Provide the [X, Y] coordinate of the cell's center where the given text is located.  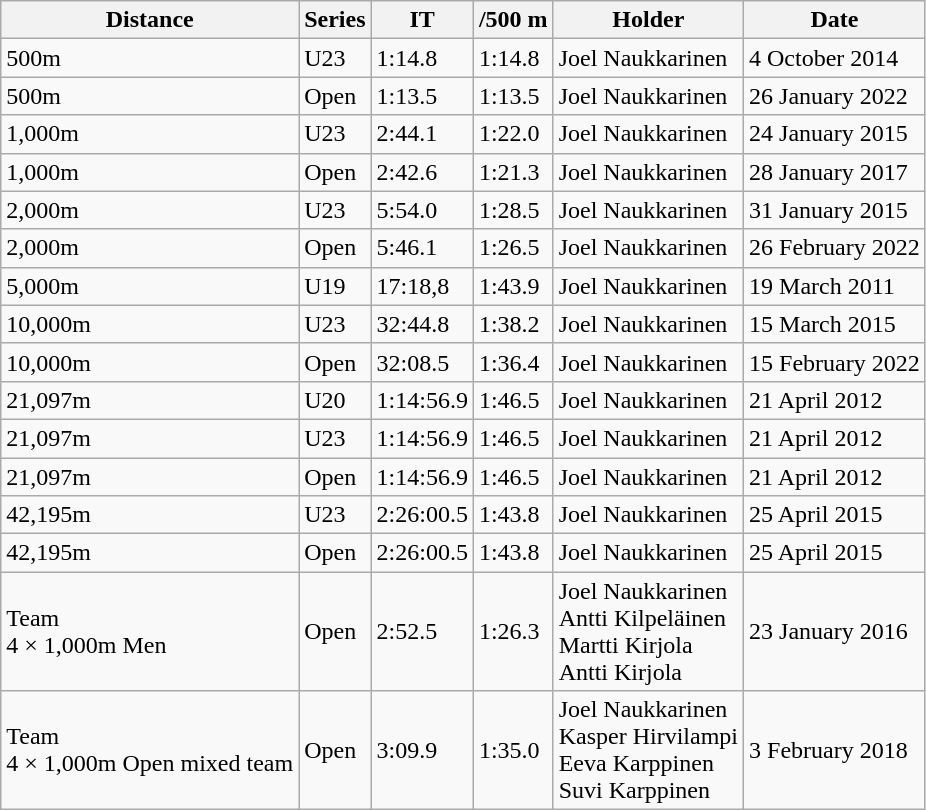
32:44.8 [422, 324]
1:26.5 [513, 248]
15 March 2015 [835, 324]
31 January 2015 [835, 210]
1:38.2 [513, 324]
U19 [335, 286]
U20 [335, 400]
1:43.9 [513, 286]
Series [335, 20]
2:44.1 [422, 134]
Date [835, 20]
5:54.0 [422, 210]
1:22.0 [513, 134]
5:46.1 [422, 248]
3:09.9 [422, 750]
1:26.3 [513, 632]
Joel NaukkarinenAntti KilpeläinenMartti KirjolaAntti Kirjola [648, 632]
Team4 × 1,000m Open mixed team [150, 750]
32:08.5 [422, 362]
24 January 2015 [835, 134]
26 January 2022 [835, 96]
23 January 2016 [835, 632]
2:52.5 [422, 632]
1:36.4 [513, 362]
4 October 2014 [835, 58]
28 January 2017 [835, 172]
IT [422, 20]
2:42.6 [422, 172]
19 March 2011 [835, 286]
Distance [150, 20]
5,000m [150, 286]
1:35.0 [513, 750]
Holder [648, 20]
Joel NaukkarinenKasper HirvilampiEeva KarppinenSuvi Karppinen [648, 750]
/500 m [513, 20]
1:28.5 [513, 210]
Team4 × 1,000m Men [150, 632]
3 February 2018 [835, 750]
26 February 2022 [835, 248]
1:21.3 [513, 172]
15 February 2022 [835, 362]
17:18,8 [422, 286]
